Extract the [X, Y] coordinate from the center of the cell holding the provided text.  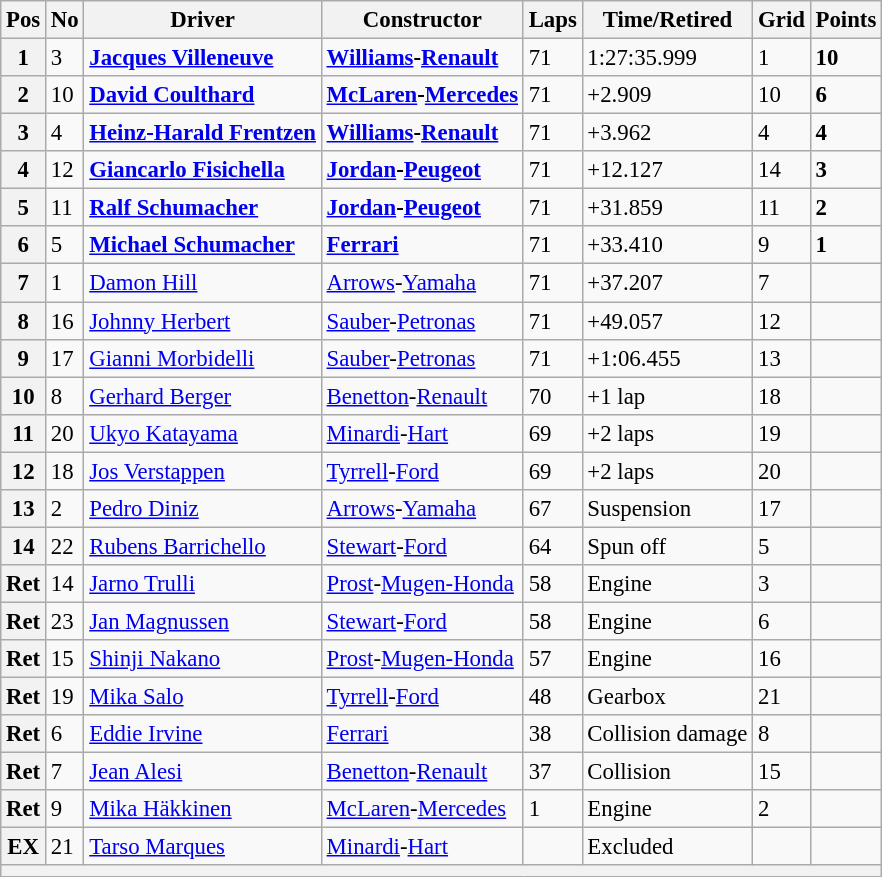
Laps [552, 20]
Jacques Villeneuve [202, 58]
Eddie Irvine [202, 734]
Ukyo Katayama [202, 433]
Pedro Diniz [202, 509]
Rubens Barrichello [202, 546]
Giancarlo Fisichella [202, 170]
David Coulthard [202, 95]
1:27:35.999 [668, 58]
+37.207 [668, 283]
+49.057 [668, 321]
Constructor [422, 20]
Tarso Marques [202, 847]
Grid [782, 20]
Pos [24, 20]
Suspension [668, 509]
Spun off [668, 546]
Jean Alesi [202, 772]
22 [65, 546]
+31.859 [668, 208]
67 [552, 509]
EX [24, 847]
Collision damage [668, 734]
Mika Häkkinen [202, 809]
Jarno Trulli [202, 584]
+12.127 [668, 170]
+2.909 [668, 95]
38 [552, 734]
Driver [202, 20]
37 [552, 772]
Gerhard Berger [202, 396]
Mika Salo [202, 697]
+1 lap [668, 396]
Ralf Schumacher [202, 208]
Points [846, 20]
Heinz-Harald Frentzen [202, 133]
57 [552, 659]
Gearbox [668, 697]
Damon Hill [202, 283]
+33.410 [668, 245]
+3.962 [668, 133]
Shinji Nakano [202, 659]
64 [552, 546]
Gianni Morbidelli [202, 358]
70 [552, 396]
Jos Verstappen [202, 471]
23 [65, 621]
No [65, 20]
Collision [668, 772]
Michael Schumacher [202, 245]
Johnny Herbert [202, 321]
+1:06.455 [668, 358]
Jan Magnussen [202, 621]
48 [552, 697]
Excluded [668, 847]
Time/Retired [668, 20]
